Pinpoint the cell where the given text exists, returning its (x, y) midpoint coordinate. 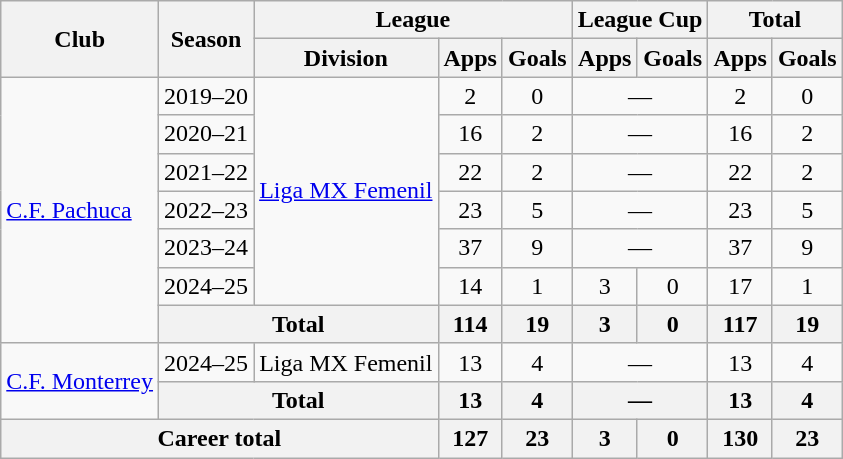
127 (470, 438)
2019–20 (206, 96)
Division (346, 58)
2021–22 (206, 172)
2023–24 (206, 248)
League Cup (640, 20)
2020–21 (206, 134)
C.F. Pachuca (80, 210)
Season (206, 39)
C.F. Monterrey (80, 381)
Club (80, 39)
14 (470, 286)
17 (740, 286)
130 (740, 438)
114 (470, 324)
League (414, 20)
117 (740, 324)
2022–23 (206, 210)
Career total (220, 438)
